Capture the cell that displays the provided text and extract its (X, Y) central coordinate. 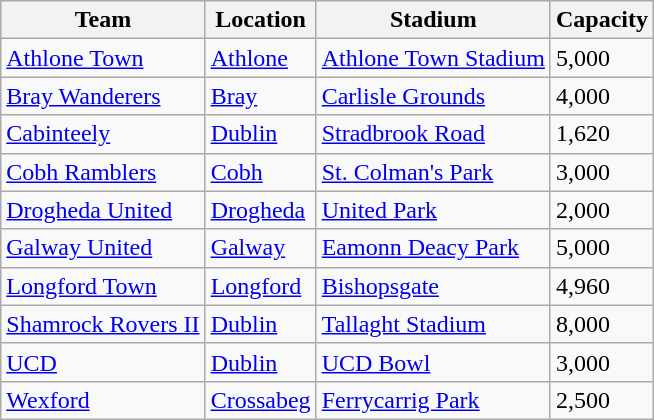
Carlisle Grounds (433, 96)
Shamrock Rovers II (103, 324)
UCD Bowl (433, 362)
Tallaght Stadium (433, 324)
Drogheda United (103, 210)
2,000 (602, 210)
United Park (433, 210)
Bishopsgate (433, 286)
Bray (260, 96)
1,620 (602, 134)
Bray Wanderers (103, 96)
Galway United (103, 248)
Athlone Town Stadium (433, 58)
Capacity (602, 20)
Stradbrook Road (433, 134)
Longford Town (103, 286)
8,000 (602, 324)
Stadium (433, 20)
Crossabeg (260, 400)
UCD (103, 362)
Ferrycarrig Park (433, 400)
St. Colman's Park (433, 172)
Athlone (260, 58)
4,960 (602, 286)
Drogheda (260, 210)
Athlone Town (103, 58)
Team (103, 20)
2,500 (602, 400)
Eamonn Deacy Park (433, 248)
Cabinteely (103, 134)
Cobh Ramblers (103, 172)
Wexford (103, 400)
Longford (260, 286)
Cobh (260, 172)
Location (260, 20)
4,000 (602, 96)
Galway (260, 248)
